Detect which cell encompasses the target text, then output its [X, Y] center coordinate. 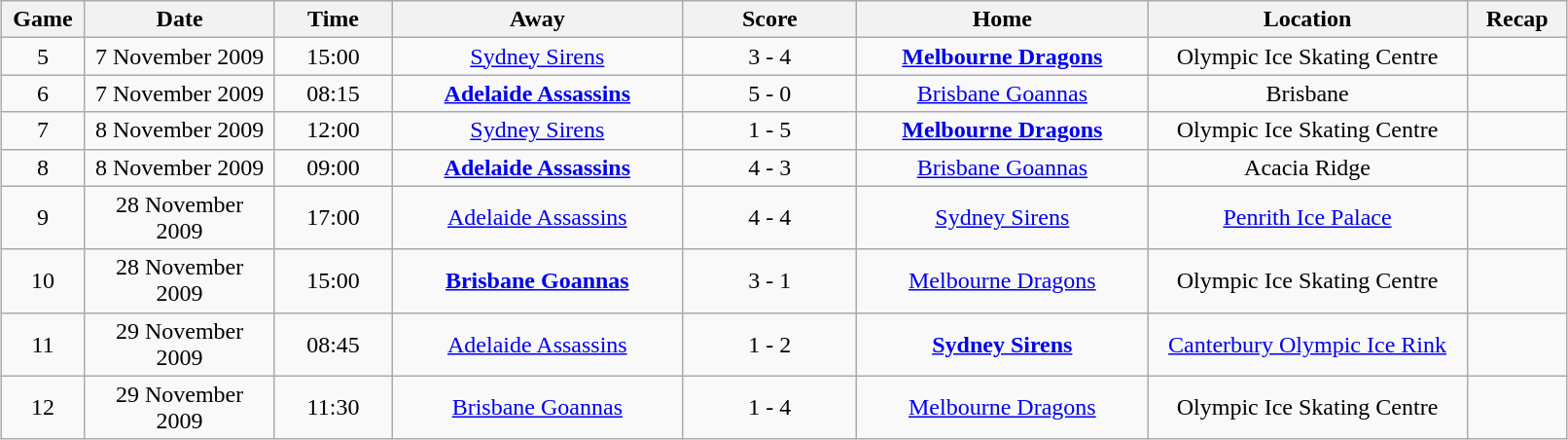
Home [1002, 19]
Score [770, 19]
4 - 4 [770, 218]
6 [43, 93]
1 - 5 [770, 130]
Penrith Ice Palace [1307, 218]
3 - 1 [770, 280]
Acacia Ridge [1307, 167]
10 [43, 280]
9 [43, 218]
Brisbane [1307, 93]
17:00 [333, 218]
1 - 2 [770, 345]
08:45 [333, 345]
1 - 4 [770, 407]
08:15 [333, 93]
12 [43, 407]
Location [1307, 19]
Game [43, 19]
4 - 3 [770, 167]
8 [43, 167]
11:30 [333, 407]
7 [43, 130]
12:00 [333, 130]
3 - 4 [770, 56]
09:00 [333, 167]
11 [43, 345]
Time [333, 19]
5 [43, 56]
Away [537, 19]
Date [179, 19]
Recap [1517, 19]
Canterbury Olympic Ice Rink [1307, 345]
5 - 0 [770, 93]
